Output the [X, Y] coordinate of the center of the cell containing the given text.  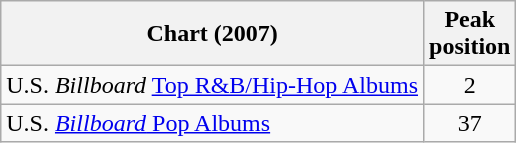
Peak position [470, 34]
2 [470, 85]
37 [470, 123]
U.S. Billboard Pop Albums [212, 123]
Chart (2007) [212, 34]
U.S. Billboard Top R&B/Hip-Hop Albums [212, 85]
